Return (x, y) of the center of cell containing provided text 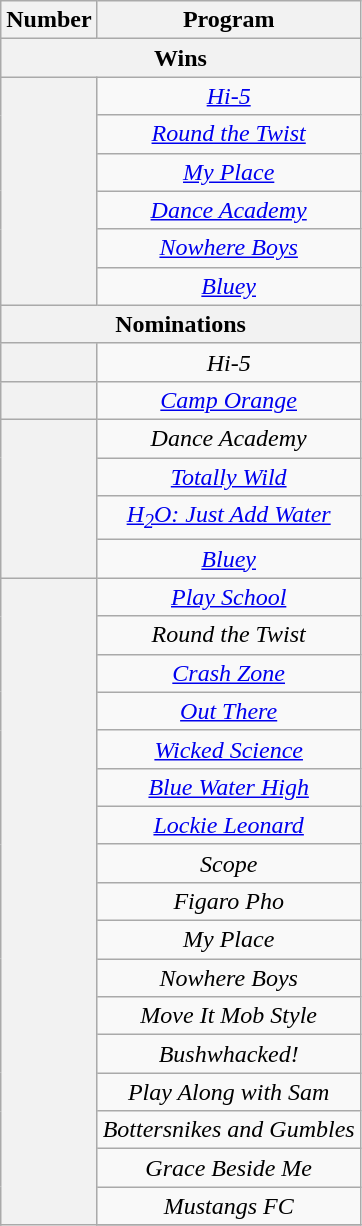
Figaro Pho (228, 901)
Nominations (180, 324)
Crash Zone (228, 673)
Scope (228, 863)
Move It Mob Style (228, 1016)
Bottersnikes and Gumbles (228, 1130)
Wicked Science (228, 749)
Mustangs FC (228, 1206)
Play Along with Sam (228, 1092)
Lockie Leonard (228, 825)
H2O: Just Add Water (228, 518)
Number (49, 20)
Play School (228, 597)
Totally Wild (228, 477)
Program (228, 20)
Wins (180, 58)
Blue Water High (228, 787)
Camp Orange (228, 400)
Bushwhacked! (228, 1054)
Out There (228, 711)
Grace Beside Me (228, 1168)
